Locate the cell with the specified text and output its [X, Y] center coordinate. 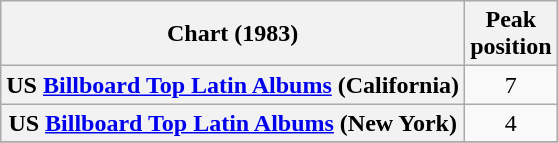
4 [511, 123]
US Billboard Top Latin Albums (California) [233, 85]
US Billboard Top Latin Albums (New York) [233, 123]
Chart (1983) [233, 34]
Peakposition [511, 34]
7 [511, 85]
